From the cell containing the given text, extract its center point as (x, y) coordinate. 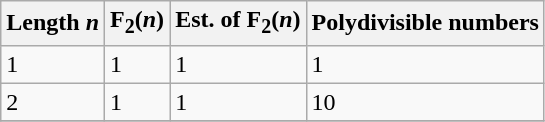
F2(n) (138, 23)
Polydivisible numbers (425, 23)
Length n (53, 23)
10 (425, 102)
Est. of F2(n) (238, 23)
2 (53, 102)
